Pinpoint the cell where the given text exists, returning its [x, y] midpoint coordinate. 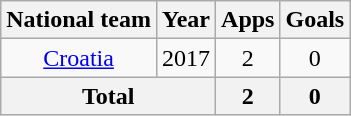
Goals [315, 20]
Croatia [79, 58]
2017 [186, 58]
National team [79, 20]
Total [108, 96]
Year [186, 20]
Apps [248, 20]
